Locate the cell with the specified text and output its (X, Y) center coordinate. 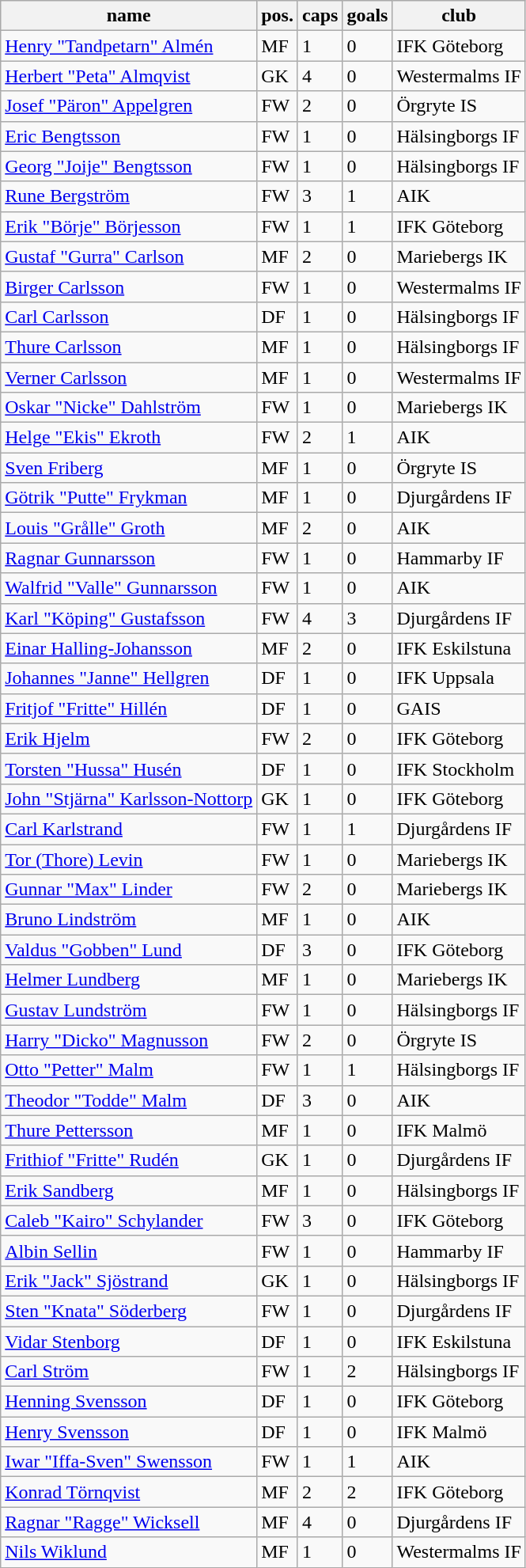
Thure Pettersson (129, 1130)
Erik Hjelm (129, 738)
Vidar Stenborg (129, 1342)
Caleb "Kairo" Schylander (129, 1221)
Gunnar "Max" Linder (129, 890)
Iwar "Iffa-Sven" Swensson (129, 1462)
Sven Friberg (129, 468)
Eric Bengtsson (129, 136)
Tor (Thore) Levin (129, 859)
Valdus "Gobben" Lund (129, 950)
Erik "Jack" Sjöstrand (129, 1281)
Henning Svensson (129, 1402)
Walfrid "Valle" Gunnarsson (129, 588)
Torsten "Hussa" Husén (129, 769)
Harry "Dicko" Magnusson (129, 1040)
Theodor "Todde" Malm (129, 1100)
Einar Halling-Johansson (129, 648)
Birger Carlsson (129, 287)
name (129, 16)
GAIS (459, 708)
Gustaf "Gurra" Carlson (129, 256)
Albin Sellin (129, 1251)
Herbert "Peta" Almqvist (129, 76)
club (459, 16)
Karl "Köping" Gustafsson (129, 618)
Carl Ström (129, 1372)
pos. (278, 16)
Carl Karlstrand (129, 829)
Oskar "Nicke" Dahlström (129, 408)
Ragnar Gunnarsson (129, 558)
Erik "Börje" Börjesson (129, 226)
Josef "Päron" Appelgren (129, 106)
Henry "Tandpetarn" Almén (129, 46)
Verner Carlsson (129, 378)
Frithiof "Fritte" Rudén (129, 1160)
Götrik "Putte" Frykman (129, 498)
Ragnar "Ragge" Wicksell (129, 1522)
Helge "Ekis" Ekroth (129, 438)
Helmer Lundberg (129, 980)
John "Stjärna" Karlsson-Nottorp (129, 799)
goals (367, 16)
Nils Wiklund (129, 1552)
Konrad Törnqvist (129, 1492)
Johannes "Janne" Hellgren (129, 678)
Rune Bergström (129, 196)
Henry Svensson (129, 1432)
Fritjof "Fritte" Hillén (129, 708)
Georg "Joije" Bengtsson (129, 166)
Sten "Knata" Söderberg (129, 1311)
caps (320, 16)
Bruno Lindström (129, 920)
Otto "Petter" Malm (129, 1070)
Erik Sandberg (129, 1190)
Carl Carlsson (129, 317)
Louis "Grålle" Groth (129, 528)
Thure Carlsson (129, 347)
IFK Stockholm (459, 769)
IFK Uppsala (459, 678)
Gustav Lundström (129, 1010)
